Scan for the cell matching the given text and deliver its (X, Y) coordinate at center. 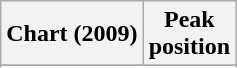
Peak position (189, 34)
Chart (2009) (72, 34)
